Search for the cell housing the specified text and yield its (X, Y) center coordinate. 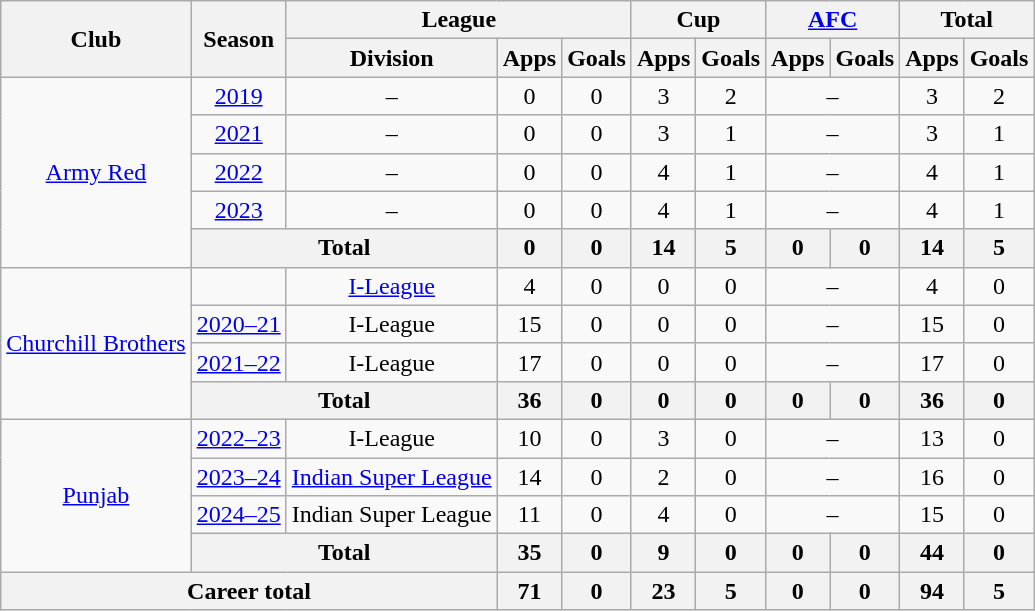
2023 (238, 210)
16 (932, 477)
23 (663, 591)
94 (932, 591)
44 (932, 553)
AFC (833, 20)
League (458, 20)
2021–22 (238, 362)
Army Red (96, 172)
Division (392, 58)
2020–21 (238, 324)
2024–25 (238, 515)
11 (529, 515)
10 (529, 438)
Career total (249, 591)
2023–24 (238, 477)
Season (238, 39)
2019 (238, 96)
35 (529, 553)
13 (932, 438)
2022–23 (238, 438)
71 (529, 591)
2021 (238, 134)
9 (663, 553)
Club (96, 39)
Cup (698, 20)
Punjab (96, 495)
Churchill Brothers (96, 343)
2022 (238, 172)
